Extract the [X, Y] coordinate from the center of the cell holding the provided text.  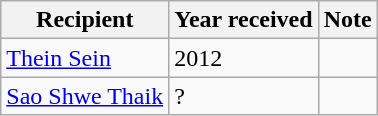
2012 [244, 58]
Thein Sein [85, 58]
? [244, 96]
Sao Shwe Thaik [85, 96]
Year received [244, 20]
Recipient [85, 20]
Note [348, 20]
